For the text-containing cell, return its midpoint in (X, Y) coordinate format. 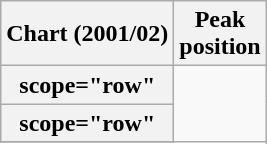
Chart (2001/02) (88, 34)
Peakposition (220, 34)
